Determine the [x, y] coordinate at the center of the cell enclosing the given text.  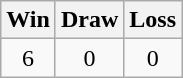
Draw [89, 20]
Loss [153, 20]
Win [28, 20]
6 [28, 58]
